Return the [x, y] coordinate for the center point of the cell that contains the specified text.  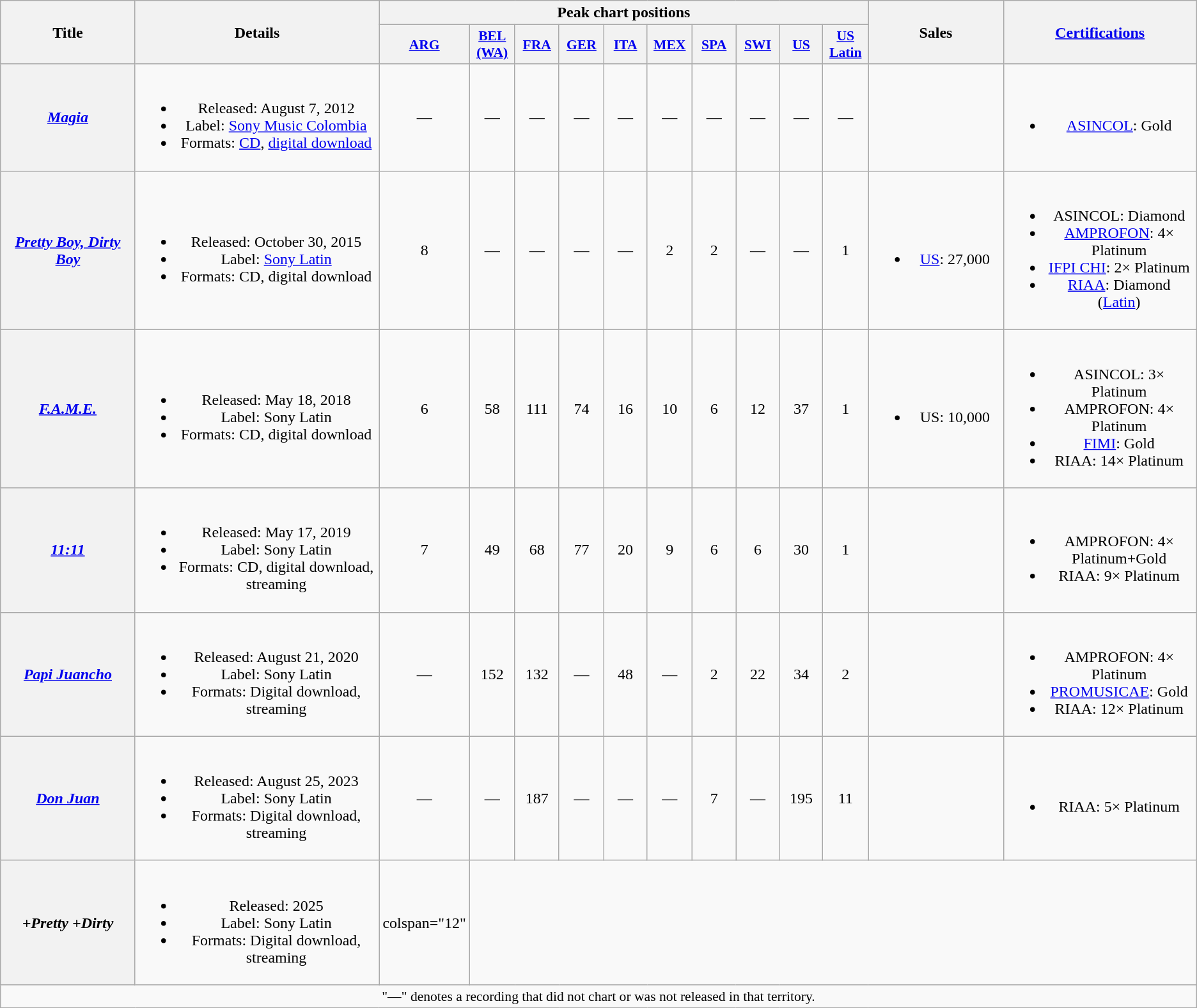
34 [801, 674]
Released: 2025Label: Sony LatinFormats: Digital download, streaming [257, 922]
Certifications [1100, 32]
Don Juan [68, 798]
Peak chart positions [624, 13]
ASINCOL: Gold [1100, 118]
Details [257, 32]
Released: August 7, 2012Label: Sony Music ColombiaFormats: CD, digital download [257, 118]
SPA [714, 45]
37 [801, 409]
RIAA: 5× Platinum [1100, 798]
74 [581, 409]
ASINCOL: DiamondAMPROFON: 4× PlatinumIFPI CHI: 2× PlatinumRIAA: Diamond (Latin) [1100, 250]
Sales [936, 32]
30 [801, 550]
152 [492, 674]
Title [68, 32]
8 [425, 250]
"—" denotes a recording that did not chart or was not released in that territory. [598, 996]
MEX [670, 45]
Released: August 25, 2023Label: Sony LatinFormats: Digital download, streaming [257, 798]
GER [581, 45]
11 [845, 798]
US: 10,000 [936, 409]
USLatin [845, 45]
11:11 [68, 550]
Released: August 21, 2020Label: Sony LatinFormats: Digital download, streaming [257, 674]
AMPROFON: 4× Platinum+GoldRIAA: 9× Platinum [1100, 550]
12 [758, 409]
195 [801, 798]
48 [625, 674]
Pretty Boy, Dirty Boy [68, 250]
132 [537, 674]
Released: May 18, 2018Label: Sony LatinFormats: CD, digital download [257, 409]
68 [537, 550]
US [801, 45]
Magia [68, 118]
+Pretty +Dirty [68, 922]
16 [625, 409]
FRA [537, 45]
colspan="12" [425, 922]
US: 27,000 [936, 250]
9 [670, 550]
ARG [425, 45]
F.A.M.E. [68, 409]
10 [670, 409]
AMPROFON: 4× PlatinumPROMUSICAE: GoldRIAA: 12× Platinum [1100, 674]
22 [758, 674]
SWI [758, 45]
20 [625, 550]
Papi Juancho [68, 674]
77 [581, 550]
Released: October 30, 2015Label: Sony LatinFormats: CD, digital download [257, 250]
Released: May 17, 2019Label: Sony LatinFormats: CD, digital download, streaming [257, 550]
111 [537, 409]
58 [492, 409]
ITA [625, 45]
ASINCOL: 3× PlatinumAMPROFON: 4× PlatinumFIMI: GoldRIAA: 14× Platinum [1100, 409]
BEL(WA) [492, 45]
49 [492, 550]
187 [537, 798]
